Return the [x, y] coordinate for the center point of the cell that contains the specified text.  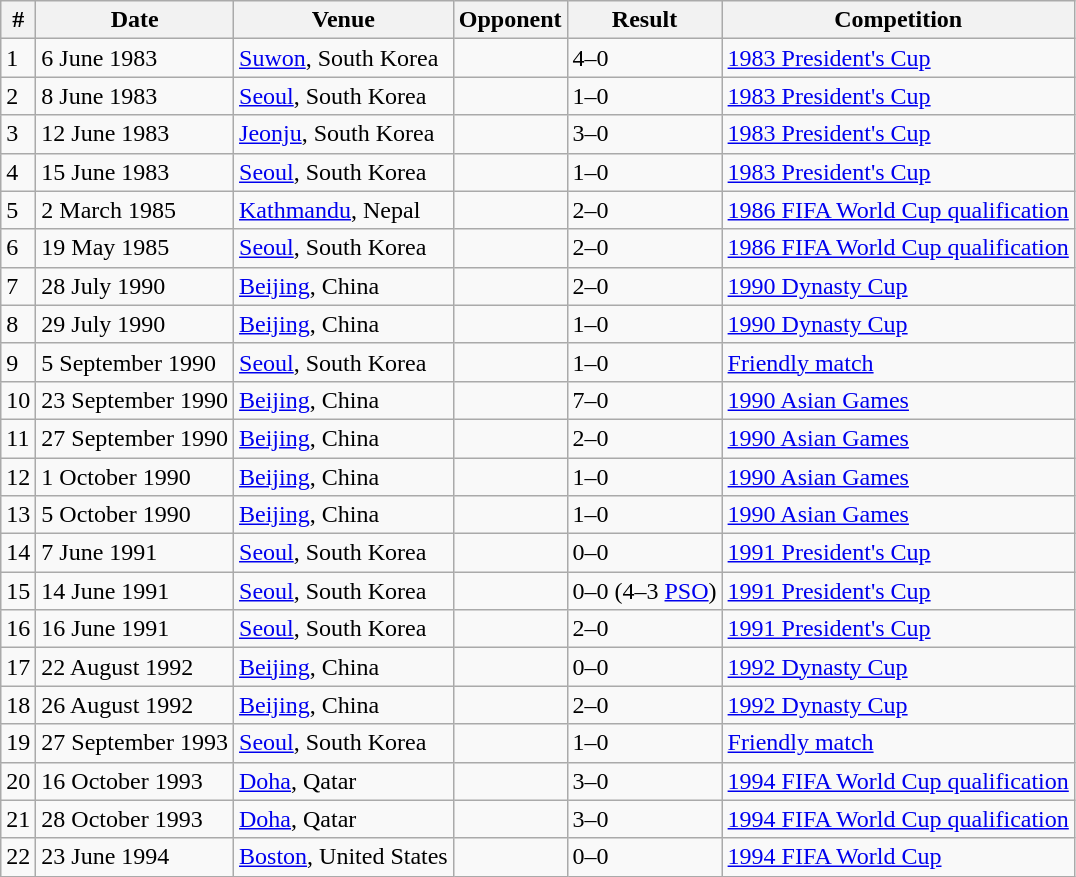
21 [18, 819]
1 October 1990 [135, 477]
27 September 1993 [135, 743]
16 June 1991 [135, 629]
18 [18, 705]
10 [18, 400]
23 September 1990 [135, 400]
26 August 1992 [135, 705]
Kathmandu, Nepal [344, 210]
22 [18, 857]
1 [18, 58]
19 May 1985 [135, 248]
29 July 1990 [135, 324]
0–0 (4–3 PSO) [644, 591]
6 [18, 248]
2 March 1985 [135, 210]
Jeonju, South Korea [344, 134]
7 [18, 286]
14 [18, 553]
9 [18, 362]
20 [18, 781]
15 June 1983 [135, 172]
5 October 1990 [135, 515]
15 [18, 591]
28 July 1990 [135, 286]
5 September 1990 [135, 362]
7–0 [644, 400]
5 [18, 210]
28 October 1993 [135, 819]
17 [18, 667]
27 September 1990 [135, 438]
4 [18, 172]
19 [18, 743]
1994 FIFA World Cup [898, 857]
Boston, United States [344, 857]
4–0 [644, 58]
# [18, 20]
Date [135, 20]
6 June 1983 [135, 58]
12 [18, 477]
Result [644, 20]
11 [18, 438]
Suwon, South Korea [344, 58]
12 June 1983 [135, 134]
13 [18, 515]
7 June 1991 [135, 553]
2 [18, 96]
22 August 1992 [135, 667]
Venue [344, 20]
23 June 1994 [135, 857]
Competition [898, 20]
16 October 1993 [135, 781]
16 [18, 629]
14 June 1991 [135, 591]
3 [18, 134]
8 June 1983 [135, 96]
Opponent [510, 20]
8 [18, 324]
